From the cell containing the given text, extract its center point as [x, y] coordinate. 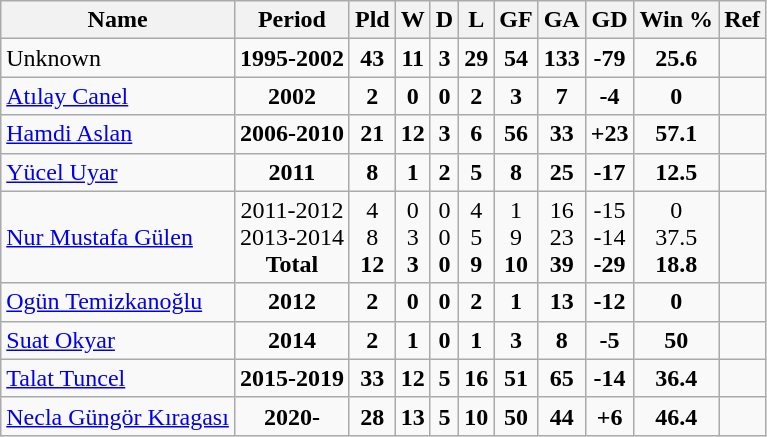
65 [562, 378]
1 9 10 [516, 237]
Nur Mustafa Gülen [118, 237]
Ogün Temizkanoğlu [118, 302]
Ref [742, 20]
1995-2002 [292, 58]
+6 [610, 416]
2014 [292, 340]
25 [562, 172]
46.4 [676, 416]
L [476, 20]
36.4 [676, 378]
-79 [610, 58]
Period [292, 20]
-17 [610, 172]
GA [562, 20]
16 [476, 378]
2015-2019 [292, 378]
-12 [610, 302]
Unknown [118, 58]
2020- [292, 416]
Name [118, 20]
10 [476, 416]
133 [562, 58]
44 [562, 416]
GD [610, 20]
54 [516, 58]
2002 [292, 96]
57.1 [676, 134]
+23 [610, 134]
Pld [372, 20]
D [444, 20]
Hamdi Aslan [118, 134]
0 37.5 18.8 [676, 237]
16 23 39 [562, 237]
GF [516, 20]
7 [562, 96]
-14 [610, 378]
-15 -14 -29 [610, 237]
51 [516, 378]
21 [372, 134]
4 8 12 [372, 237]
Suat Okyar [118, 340]
Win % [676, 20]
2006-2010 [292, 134]
-4 [610, 96]
Yücel Uyar [118, 172]
29 [476, 58]
Atılay Canel [118, 96]
0 3 3 [412, 237]
28 [372, 416]
12.5 [676, 172]
11 [412, 58]
W [412, 20]
6 [476, 134]
43 [372, 58]
4 5 9 [476, 237]
Necla Güngör Kıragası [118, 416]
2012 [292, 302]
2011-20122013-2014Total [292, 237]
56 [516, 134]
0 0 0 [444, 237]
Talat Tuncel [118, 378]
25.6 [676, 58]
-5 [610, 340]
2011 [292, 172]
